Identify which cell holds the provided text, then report its (x, y) central coordinate. 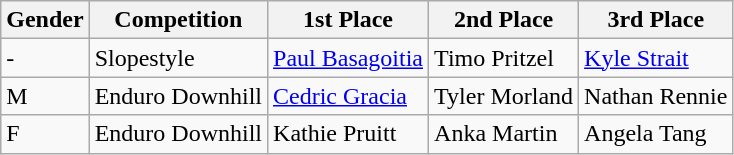
Kathie Pruitt (348, 134)
F (45, 134)
3rd Place (656, 20)
M (45, 96)
1st Place (348, 20)
Competition (178, 20)
- (45, 58)
Kyle Strait (656, 58)
Cedric Gracia (348, 96)
Paul Basagoitia (348, 58)
Slopestyle (178, 58)
2nd Place (504, 20)
Angela Tang (656, 134)
Timo Pritzel (504, 58)
Anka Martin (504, 134)
Gender (45, 20)
Tyler Morland (504, 96)
Nathan Rennie (656, 96)
